Capture the cell that displays the provided text and extract its [X, Y] central coordinate. 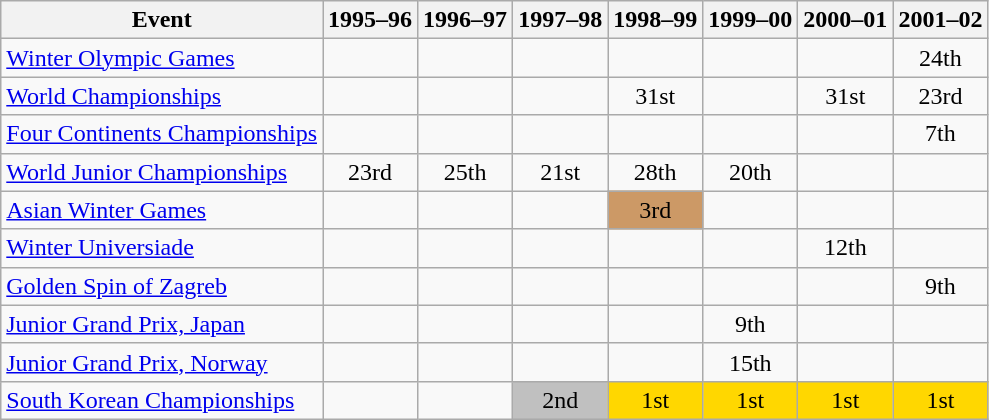
Golden Spin of Zagreb [162, 286]
1998–99 [656, 20]
South Korean Championships [162, 400]
1996–97 [466, 20]
World Junior Championships [162, 172]
1999–00 [750, 20]
7th [940, 134]
Event [162, 20]
1995–96 [370, 20]
28th [656, 172]
Asian Winter Games [162, 210]
24th [940, 58]
Winter Universiade [162, 248]
21st [560, 172]
15th [750, 362]
World Championships [162, 96]
3rd [656, 210]
12th [846, 248]
2001–02 [940, 20]
Four Continents Championships [162, 134]
25th [466, 172]
1997–98 [560, 20]
2000–01 [846, 20]
20th [750, 172]
Junior Grand Prix, Japan [162, 324]
Junior Grand Prix, Norway [162, 362]
Winter Olympic Games [162, 58]
2nd [560, 400]
